Extract the (X, Y) coordinate from the center of the cell holding the provided text.  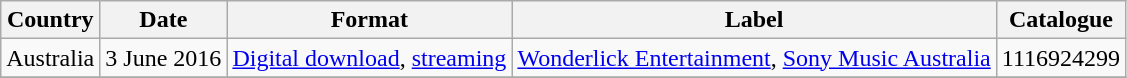
Australia (50, 58)
Date (164, 20)
3 June 2016 (164, 58)
Catalogue (1060, 20)
Format (370, 20)
Digital download, streaming (370, 58)
1116924299 (1060, 58)
Wonderlick Entertainment, Sony Music Australia (754, 58)
Label (754, 20)
Country (50, 20)
